Determine the [X, Y] coordinate at the center of the cell enclosing the given text.  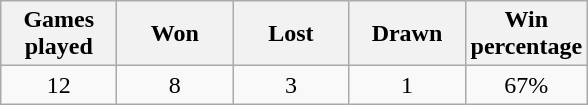
Drawn [407, 34]
67% [526, 85]
1 [407, 85]
Lost [291, 34]
12 [59, 85]
8 [175, 85]
Won [175, 34]
Win percentage [526, 34]
Games played [59, 34]
3 [291, 85]
